Return the (x, y) coordinate for the center point of the cell that contains the specified text.  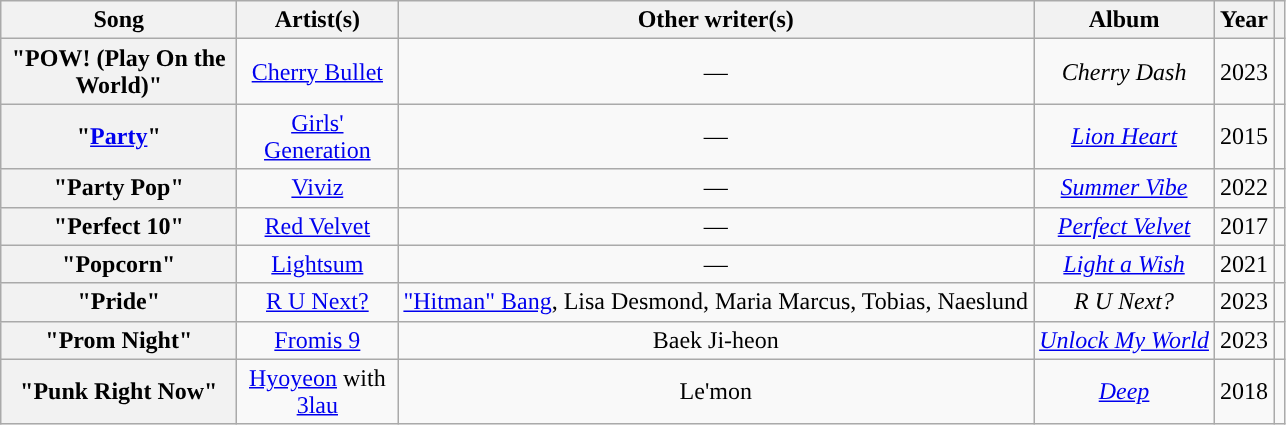
Cherry Bullet (318, 72)
Year (1244, 20)
Summer Vibe (1124, 188)
2015 (1244, 136)
Unlock My World (1124, 340)
Deep (1124, 392)
"Perfect 10" (119, 226)
"Popcorn" (119, 264)
"Party" (119, 136)
"Hitman" Bang, Lisa Desmond, Maria Marcus, Tobias, Naeslund (716, 302)
Girls' Generation (318, 136)
Song (119, 20)
"POW! (Play On the World)" (119, 72)
2017 (1244, 226)
Lightsum (318, 264)
Red Velvet (318, 226)
"Party Pop" (119, 188)
Hyoyeon with 3lau (318, 392)
Light a Wish (1124, 264)
Lion Heart (1124, 136)
"Punk Right Now" (119, 392)
"Pride" (119, 302)
Other writer(s) (716, 20)
Le'mon (716, 392)
Baek Ji-heon (716, 340)
2022 (1244, 188)
Cherry Dash (1124, 72)
Viviz (318, 188)
Fromis 9 (318, 340)
Album (1124, 20)
2018 (1244, 392)
Artist(s) (318, 20)
Perfect Velvet (1124, 226)
"Prom Night" (119, 340)
2021 (1244, 264)
